Identify which cell holds the provided text, then report its [X, Y] central coordinate. 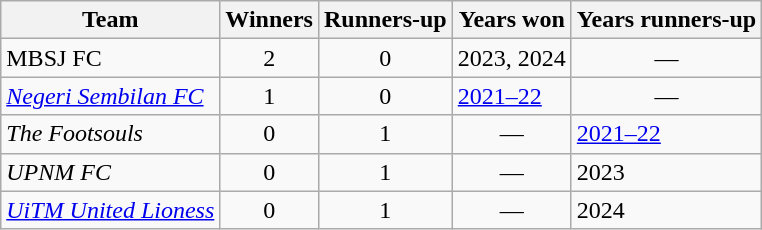
Years runners-up [666, 20]
The Footsouls [110, 134]
2023 [666, 172]
Negeri Sembilan FC [110, 96]
Years won [512, 20]
UPNM FC [110, 172]
Winners [270, 20]
2 [270, 58]
2024 [666, 210]
Runners-up [385, 20]
Team [110, 20]
UiTM United Lioness [110, 210]
2023, 2024 [512, 58]
MBSJ FC [110, 58]
